Identify which cell holds the provided text, then report its [x, y] central coordinate. 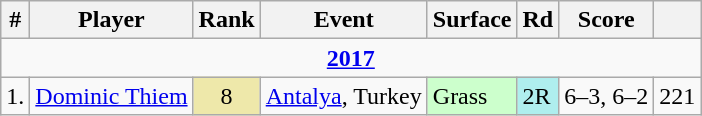
Surface [472, 20]
6–3, 6–2 [606, 96]
Event [344, 20]
Rank [226, 20]
Dominic Thiem [112, 96]
8 [226, 96]
221 [678, 96]
2017 [351, 58]
Rd [538, 20]
1. [16, 96]
# [16, 20]
Player [112, 20]
Grass [472, 96]
2R [538, 96]
Score [606, 20]
Antalya, Turkey [344, 96]
